Find where the given text appears and provide that cell's center as (X, Y) coordinate. 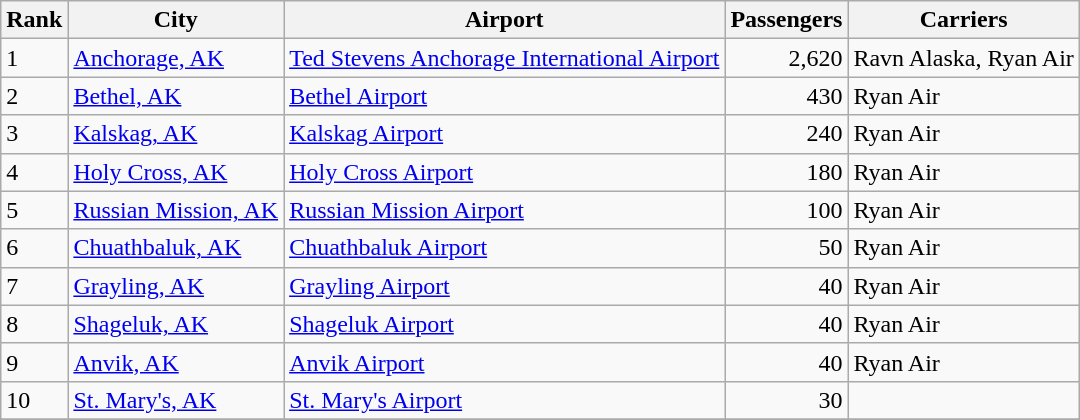
Kalskag Airport (504, 134)
50 (786, 248)
Holy Cross Airport (504, 172)
Russian Mission Airport (504, 210)
Grayling Airport (504, 286)
Bethel Airport (504, 96)
Chuathbaluk Airport (504, 248)
6 (34, 248)
30 (786, 400)
Rank (34, 20)
430 (786, 96)
Grayling, AK (176, 286)
Ravn Alaska, Ryan Air (964, 58)
Russian Mission, AK (176, 210)
City (176, 20)
5 (34, 210)
Shageluk, AK (176, 324)
9 (34, 362)
Ted Stevens Anchorage International Airport (504, 58)
Anchorage, AK (176, 58)
3 (34, 134)
2 (34, 96)
Chuathbaluk, AK (176, 248)
180 (786, 172)
2,620 (786, 58)
Airport (504, 20)
Passengers (786, 20)
Carriers (964, 20)
Anvik Airport (504, 362)
4 (34, 172)
Holy Cross, AK (176, 172)
Shageluk Airport (504, 324)
St. Mary's, AK (176, 400)
7 (34, 286)
8 (34, 324)
240 (786, 134)
Bethel, AK (176, 96)
1 (34, 58)
Kalskag, AK (176, 134)
St. Mary's Airport (504, 400)
10 (34, 400)
Anvik, AK (176, 362)
100 (786, 210)
